Extract the [x, y] coordinate from the center of the cell holding the provided text.  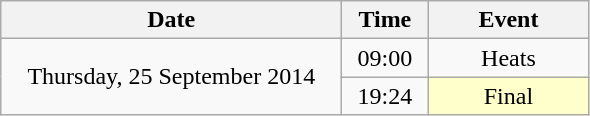
Time [385, 20]
09:00 [385, 58]
Event [508, 20]
19:24 [385, 96]
Heats [508, 58]
Thursday, 25 September 2014 [172, 77]
Date [172, 20]
Final [508, 96]
